Provide the (X, Y) coordinate of the cell's center where the given text is located.  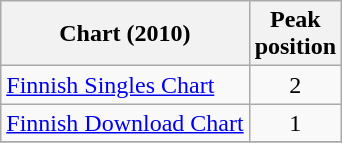
2 (295, 85)
Peak position (295, 34)
Finnish Download Chart (125, 123)
1 (295, 123)
Finnish Singles Chart (125, 85)
Chart (2010) (125, 34)
